From the cell containing the given text, extract its center point as [x, y] coordinate. 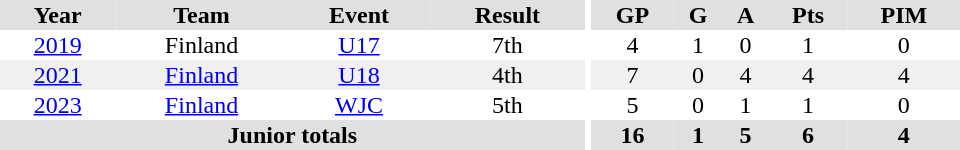
16 [632, 135]
Pts [808, 15]
7th [507, 45]
2021 [58, 75]
7 [632, 75]
U17 [359, 45]
WJC [359, 105]
Event [359, 15]
PIM [904, 15]
Year [58, 15]
Junior totals [292, 135]
A [746, 15]
6 [808, 135]
5th [507, 105]
U18 [359, 75]
Result [507, 15]
2023 [58, 105]
GP [632, 15]
4th [507, 75]
2019 [58, 45]
Team [202, 15]
G [698, 15]
